Return [x, y] of the center of cell containing provided text 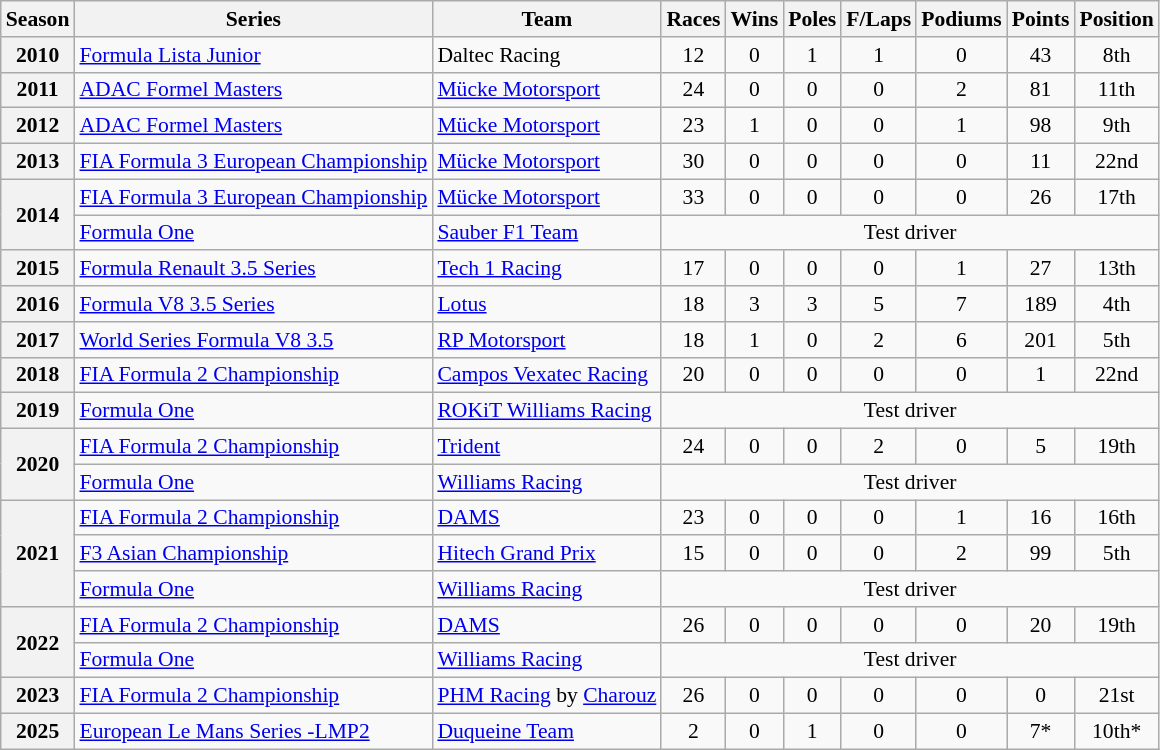
Wins [754, 19]
Formula Lista Junior [253, 55]
13th [1116, 269]
81 [1041, 90]
2021 [38, 554]
189 [1041, 304]
F3 Asian Championship [253, 554]
2023 [38, 696]
17 [693, 269]
4th [1116, 304]
European Le Mans Series -LMP2 [253, 732]
2015 [38, 269]
Poles [812, 19]
10th* [1116, 732]
Trident [546, 447]
12 [693, 55]
Campos Vexatec Racing [546, 375]
9th [1116, 126]
Sauber F1 Team [546, 233]
43 [1041, 55]
PHM Racing by Charouz [546, 696]
17th [1116, 197]
Formula V8 3.5 Series [253, 304]
Hitech Grand Prix [546, 554]
Points [1041, 19]
2025 [38, 732]
16 [1041, 518]
Duqueine Team [546, 732]
8th [1116, 55]
2013 [38, 162]
11 [1041, 162]
Position [1116, 19]
98 [1041, 126]
2014 [38, 214]
2010 [38, 55]
30 [693, 162]
15 [693, 554]
2018 [38, 375]
Races [693, 19]
Formula Renault 3.5 Series [253, 269]
ROKiT Williams Racing [546, 411]
2022 [38, 642]
11th [1116, 90]
7* [1041, 732]
2011 [38, 90]
Team [546, 19]
Podiums [962, 19]
Daltec Racing [546, 55]
7 [962, 304]
16th [1116, 518]
RP Motorsport [546, 340]
6 [962, 340]
33 [693, 197]
Season [38, 19]
201 [1041, 340]
Series [253, 19]
21st [1116, 696]
99 [1041, 554]
27 [1041, 269]
F/Laps [878, 19]
2012 [38, 126]
World Series Formula V8 3.5 [253, 340]
Lotus [546, 304]
Tech 1 Racing [546, 269]
2019 [38, 411]
2017 [38, 340]
2020 [38, 464]
2016 [38, 304]
